Search for the cell housing the specified text and yield its [X, Y] center coordinate. 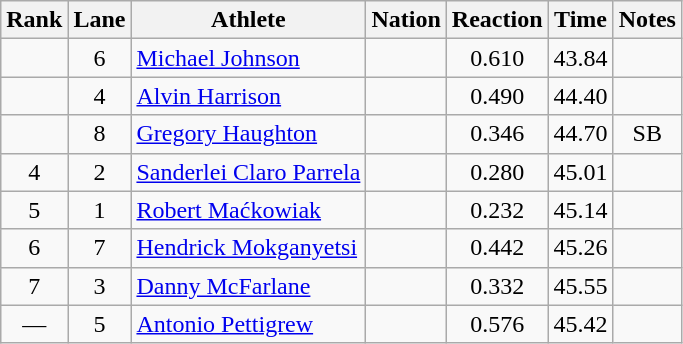
45.55 [580, 286]
45.42 [580, 324]
44.70 [580, 134]
1 [100, 210]
0.610 [497, 58]
8 [100, 134]
SB [647, 134]
Robert Maćkowiak [248, 210]
Alvin Harrison [248, 96]
Michael Johnson [248, 58]
Athlete [248, 20]
Notes [647, 20]
— [34, 324]
0.280 [497, 172]
Danny McFarlane [248, 286]
Sanderlei Claro Parrela [248, 172]
43.84 [580, 58]
0.442 [497, 248]
0.232 [497, 210]
44.40 [580, 96]
45.14 [580, 210]
Hendrick Mokganyetsi [248, 248]
Rank [34, 20]
Gregory Haughton [248, 134]
Lane [100, 20]
45.01 [580, 172]
Nation [406, 20]
45.26 [580, 248]
0.332 [497, 286]
Time [580, 20]
Reaction [497, 20]
0.576 [497, 324]
0.490 [497, 96]
Antonio Pettigrew [248, 324]
3 [100, 286]
2 [100, 172]
0.346 [497, 134]
